Detect which cell encompasses the target text, then output its [X, Y] center coordinate. 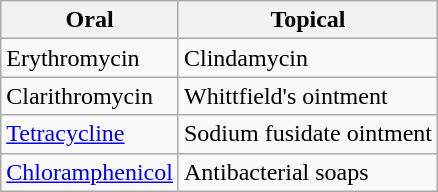
Clarithromycin [90, 96]
Topical [308, 20]
Tetracycline [90, 134]
Chloramphenicol [90, 172]
Antibacterial soaps [308, 172]
Whittfield's ointment [308, 96]
Erythromycin [90, 58]
Sodium fusidate ointment [308, 134]
Oral [90, 20]
Clindamycin [308, 58]
